Capture the cell that displays the provided text and extract its [X, Y] central coordinate. 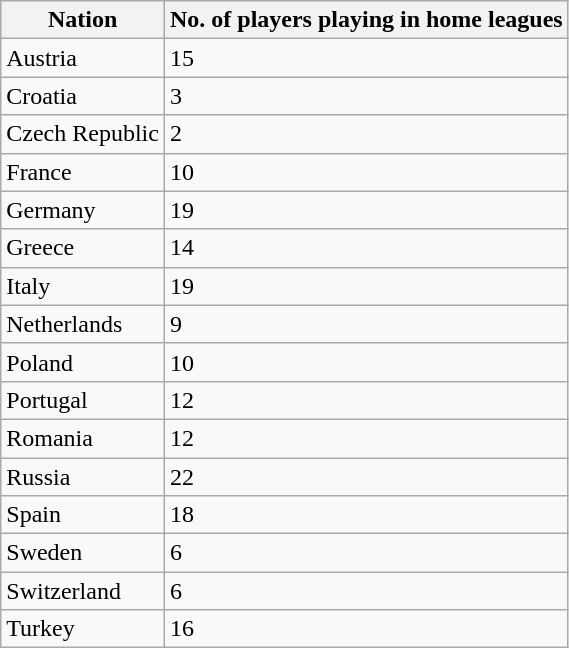
Romania [83, 438]
Czech Republic [83, 134]
Netherlands [83, 324]
Germany [83, 210]
Italy [83, 286]
Spain [83, 515]
16 [366, 629]
15 [366, 58]
3 [366, 96]
Poland [83, 362]
22 [366, 477]
Nation [83, 20]
18 [366, 515]
14 [366, 248]
Sweden [83, 553]
Croatia [83, 96]
9 [366, 324]
Portugal [83, 400]
Russia [83, 477]
Switzerland [83, 591]
2 [366, 134]
Austria [83, 58]
Greece [83, 248]
No. of players playing in home leagues [366, 20]
Turkey [83, 629]
France [83, 172]
